Provide the (x, y) coordinate of the cell's center where the given text is located.  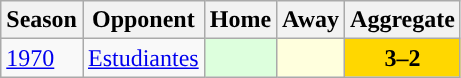
3–2 (403, 58)
Home (240, 20)
Aggregate (403, 20)
Opponent (143, 20)
Estudiantes (143, 58)
1970 (42, 58)
Season (42, 20)
Away (311, 20)
